Find where the given text appears and provide that cell's center as [x, y] coordinate. 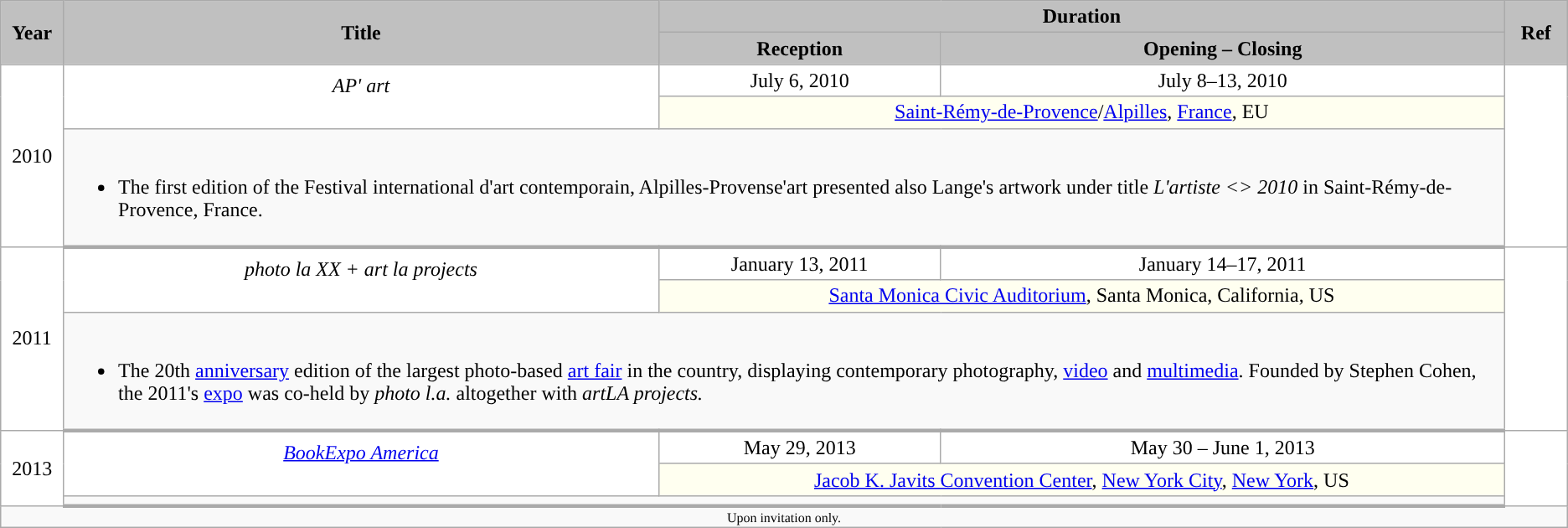
photo la XX + art la projects [362, 280]
January 14–17, 2011 [1223, 264]
BookExpo America [362, 463]
AP' art [362, 96]
Reception [799, 49]
July 6, 2010 [799, 80]
Santa Monica Civic Auditorium, Santa Monica, California, US [1081, 296]
Upon invitation only. [784, 517]
Opening – Closing [1223, 49]
May 30 – June 1, 2013 [1223, 448]
May 29, 2013 [799, 448]
2011 [32, 339]
Duration [1081, 17]
2010 [32, 156]
Jacob K. Javits Convention Center, New York City, New York, US [1081, 479]
January 13, 2011 [799, 264]
2013 [32, 468]
Title [362, 33]
July 8–13, 2010 [1223, 80]
Saint-Rémy-de-Provence/Alpilles, France, EU [1081, 112]
Year [32, 33]
Ref [1536, 33]
